Return the [X, Y] coordinate for the center point of the cell that contains the specified text.  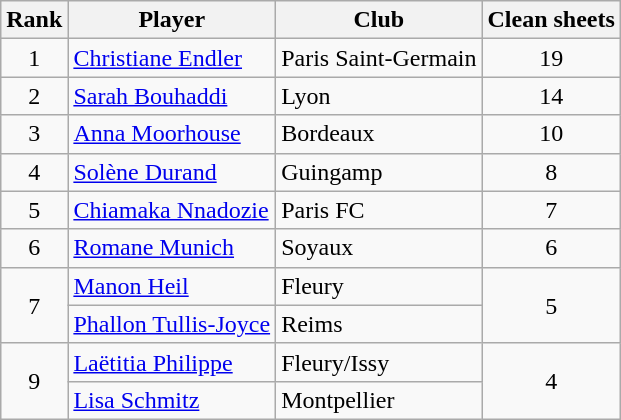
Soyaux [379, 248]
8 [551, 172]
Laëtitia Philippe [172, 362]
10 [551, 134]
Club [379, 20]
Guingamp [379, 172]
Chiamaka Nnadozie [172, 210]
1 [34, 58]
Romane Munich [172, 248]
Fleury/Issy [379, 362]
9 [34, 381]
Montpellier [379, 400]
Clean sheets [551, 20]
2 [34, 96]
Paris Saint-Germain [379, 58]
3 [34, 134]
19 [551, 58]
Anna Moorhouse [172, 134]
Bordeaux [379, 134]
Player [172, 20]
Manon Heil [172, 286]
Phallon Tullis-Joyce [172, 324]
Lyon [379, 96]
Rank [34, 20]
Paris FC [379, 210]
Lisa Schmitz [172, 400]
Sarah Bouhaddi [172, 96]
Reims [379, 324]
Christiane Endler [172, 58]
14 [551, 96]
Solène Durand [172, 172]
Fleury [379, 286]
